Capture the cell that displays the provided text and extract its [X, Y] central coordinate. 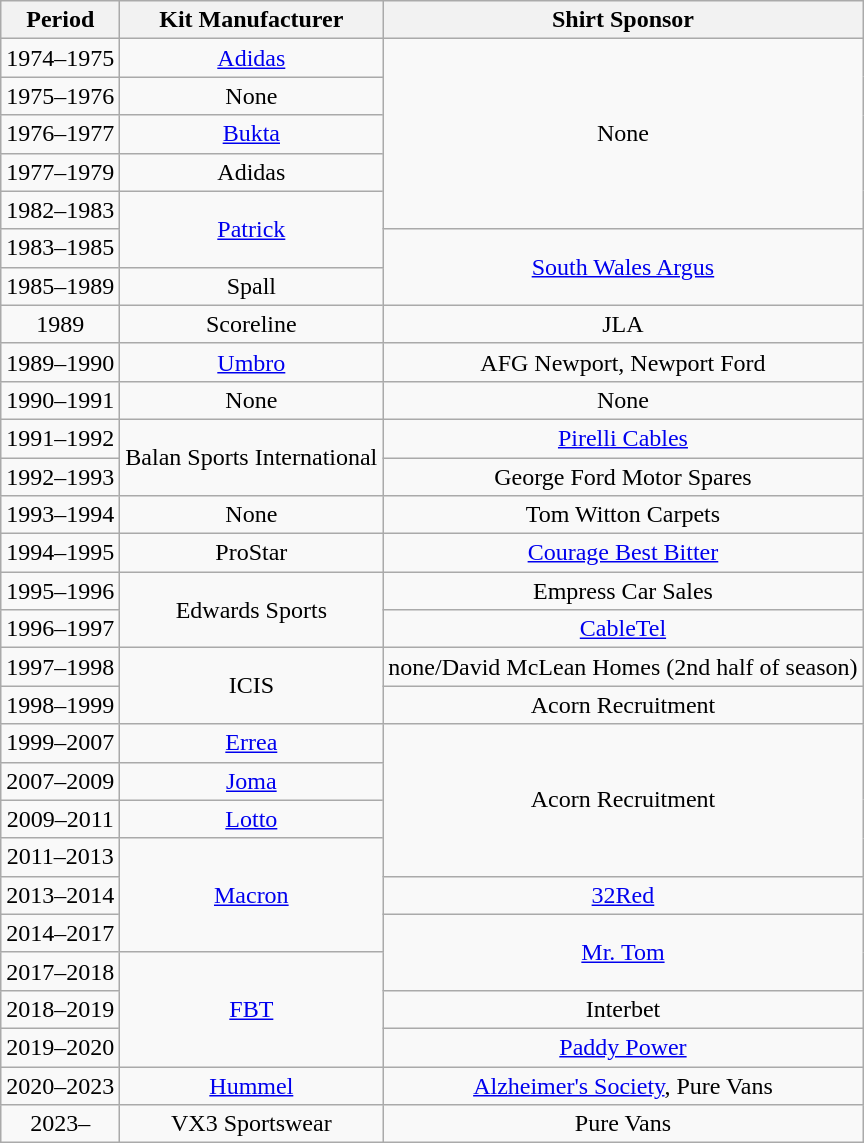
1996–1997 [60, 629]
1995–1996 [60, 591]
Empress Car Sales [623, 591]
1990–1991 [60, 400]
1994–1995 [60, 553]
1985–1989 [60, 286]
1983–1985 [60, 248]
1975–1976 [60, 96]
VX3 Sportswear [252, 1124]
32Red [623, 895]
Umbro [252, 362]
Spall [252, 286]
1989–1990 [60, 362]
Scoreline [252, 324]
JLA [623, 324]
1997–1998 [60, 667]
George Ford Motor Spares [623, 477]
1991–1992 [60, 438]
ProStar [252, 553]
Balan Sports International [252, 457]
2023– [60, 1124]
2007–2009 [60, 781]
1976–1977 [60, 134]
2013–2014 [60, 895]
Joma [252, 781]
1993–1994 [60, 515]
2017–2018 [60, 971]
FBT [252, 1009]
Tom Witton Carpets [623, 515]
Period [60, 20]
2014–2017 [60, 933]
Lotto [252, 819]
Shirt Sponsor [623, 20]
AFG Newport, Newport Ford [623, 362]
Bukta [252, 134]
Edwards Sports [252, 610]
Interbet [623, 1009]
Pirelli Cables [623, 438]
Mr. Tom [623, 952]
1982–1983 [60, 210]
2019–2020 [60, 1047]
ICIS [252, 686]
CableTel [623, 629]
2011–2013 [60, 857]
Macron [252, 895]
Paddy Power [623, 1047]
2020–2023 [60, 1085]
Patrick [252, 229]
Hummel [252, 1085]
Alzheimer's Society, Pure Vans [623, 1085]
1989 [60, 324]
Courage Best Bitter [623, 553]
2018–2019 [60, 1009]
Errea [252, 743]
Kit Manufacturer [252, 20]
1977–1979 [60, 172]
2009–2011 [60, 819]
South Wales Argus [623, 267]
1992–1993 [60, 477]
1998–1999 [60, 705]
none/David McLean Homes (2nd half of season) [623, 667]
1974–1975 [60, 58]
Pure Vans [623, 1124]
1999–2007 [60, 743]
